Return the (x, y) coordinate for the center point of the cell that contains the specified text.  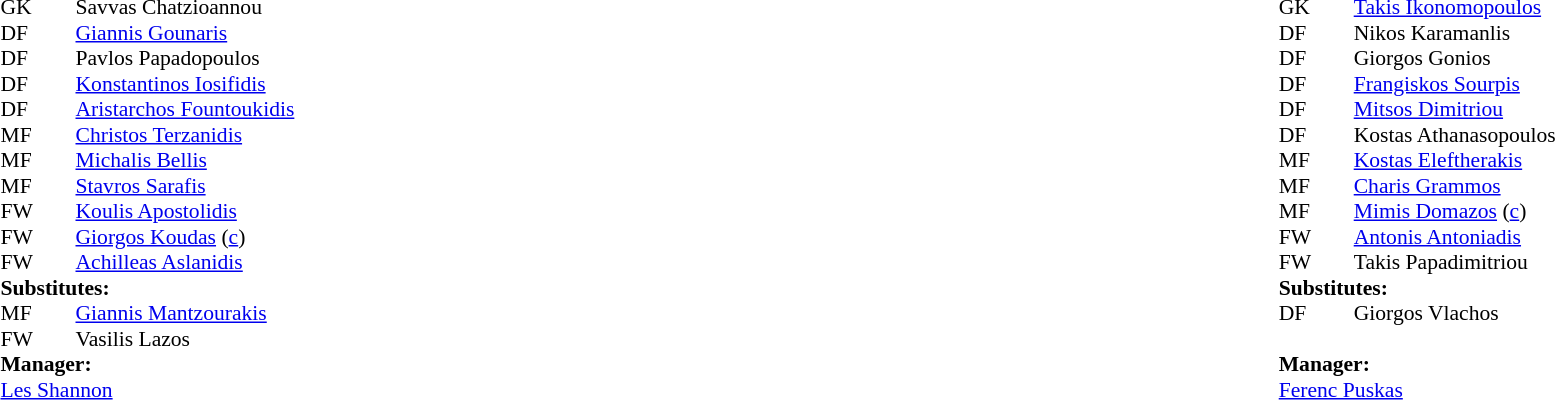
Giannis Gounaris (186, 33)
Konstantinos Iosifidis (186, 84)
Koulis Apostolidis (186, 211)
Pavlos Papadopoulos (186, 59)
Achilleas Aslanidis (186, 263)
Aristarchos Fountoukidis (186, 109)
Michalis Bellis (186, 161)
Substitutes: (147, 288)
Vasilis Lazos (186, 339)
Christos Terzanidis (186, 135)
Giorgos Koudas (c) (186, 237)
Giannis Mantzourakis (186, 313)
Manager: (147, 365)
Stavros Sarafis (186, 186)
